Provide the [x, y] coordinate of the cell's center where the given text is located.  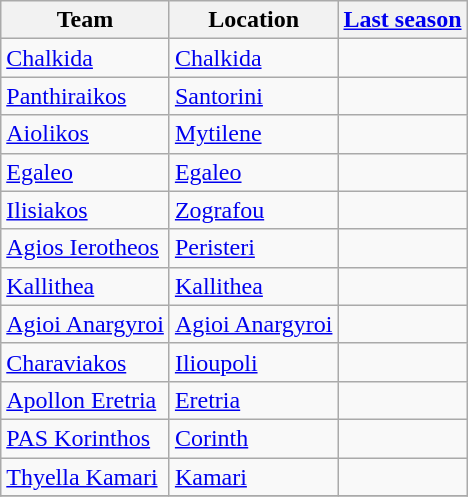
Peristeri [254, 248]
Zografou [254, 210]
Apollon Eretria [86, 400]
Thyella Kamari [86, 477]
Charaviakos [86, 362]
Santorini [254, 96]
Last season [402, 20]
Kamari [254, 477]
Team [86, 20]
Location [254, 20]
Agios Ierotheos [86, 248]
Ilioupoli [254, 362]
Corinth [254, 438]
Eretria [254, 400]
Mytilene [254, 134]
Aiolikos [86, 134]
Ilisiakos [86, 210]
PAS Korinthos [86, 438]
Panthiraikos [86, 96]
